Locate the cell with the specified text and output its (X, Y) center coordinate. 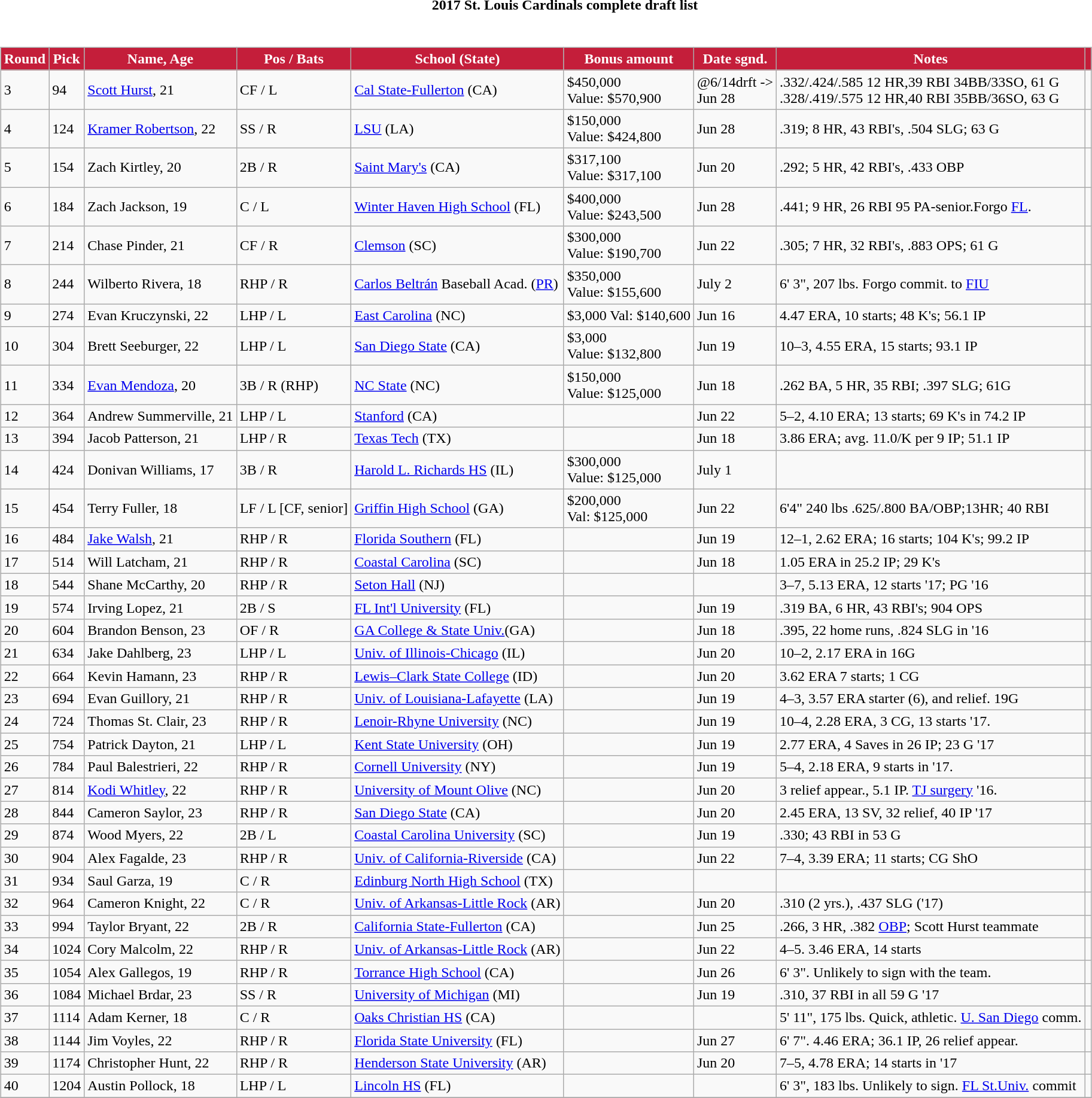
21 (25, 653)
12 (25, 416)
.319; 8 HR, 43 RBI's, .504 SLG; 63 G (930, 128)
Pos / Bats (294, 59)
12–1, 2.62 ERA; 16 starts; 104 K's; 99.2 IP (930, 539)
$300,000Value: $190,700 (628, 245)
Notes (930, 59)
Stanford (CA) (457, 416)
July 2 (735, 285)
Clemson (SC) (457, 245)
.305; 7 HR, 32 RBI's, .883 OPS; 61 G (930, 245)
20 (25, 630)
Jim Voyles, 22 (160, 1041)
Jun 16 (735, 315)
17 (25, 562)
California State-Fullerton (CA) (457, 926)
14 (25, 469)
Andrew Summerville, 21 (160, 416)
$400,000 Value: $243,500 (628, 206)
.332/.424/.585 12 HR,39 RBI 34BB/33SO, 61 G.328/.419/.575 12 HR,40 RBI 35BB/36SO, 63 G (930, 90)
814 (67, 790)
724 (67, 722)
Torrance High School (CA) (457, 972)
Alex Fagalde, 23 (160, 858)
$450,000 Value: $570,900 (628, 90)
2B / S (294, 607)
LF / L [CF, senior] (294, 509)
424 (67, 469)
18 (25, 585)
Evan Mendoza, 20 (160, 385)
514 (67, 562)
Cal State-Fullerton (CA) (457, 90)
874 (67, 835)
Jacob Patterson, 21 (160, 439)
994 (67, 926)
$3,000 Val: $140,600 (628, 315)
6 (25, 206)
@6/14drft ->Jun 28 (735, 90)
154 (67, 168)
2B / L (294, 835)
Coastal Carolina (SC) (457, 562)
.330; 43 RBI in 53 G (930, 835)
25 (25, 744)
3B / R (RHP) (294, 385)
3–7, 5.13 ERA, 12 starts '17; PG '16 (930, 585)
6' 7". 4.46 ERA; 36.1 IP, 26 relief appear. (930, 1041)
Griffin High School (GA) (457, 509)
19 (25, 607)
11 (25, 385)
33 (25, 926)
Irving Lopez, 21 (160, 607)
Scott Hurst, 21 (160, 90)
334 (67, 385)
Oaks Christian HS (CA) (457, 1017)
Austin Pollock, 18 (160, 1086)
Saul Garza, 19 (160, 881)
Evan Guillory, 21 (160, 699)
10–2, 2.17 ERA in 16G (930, 653)
University of Michigan (MI) (457, 994)
Seton Hall (NJ) (457, 585)
.310 (2 yrs.), .437 SLG ('17) (930, 904)
Winter Haven High School (FL) (457, 206)
34 (25, 949)
Wilberto Rivera, 18 (160, 285)
Pick (67, 59)
664 (67, 676)
Shane McCarthy, 20 (160, 585)
Christopher Hunt, 22 (160, 1063)
Kodi Whitley, 22 (160, 790)
Bonus amount (628, 59)
454 (67, 509)
694 (67, 699)
1084 (67, 994)
$350,000Value: $155,600 (628, 285)
Paul Balestrieri, 22 (160, 767)
4.47 ERA, 10 starts; 48 K's; 56.1 IP (930, 315)
10 (25, 346)
214 (67, 245)
Lewis–Clark State College (ID) (457, 676)
CF / L (294, 90)
Round (25, 59)
2.45 ERA, 13 SV, 32 relief, 40 IP '17 (930, 813)
29 (25, 835)
Coastal Carolina University (SC) (457, 835)
3 (25, 90)
Cameron Knight, 22 (160, 904)
5' 11", 175 lbs. Quick, athletic. U. San Diego comm. (930, 1017)
37 (25, 1017)
Lincoln HS (FL) (457, 1086)
6' 3", 207 lbs. Forgo commit. to FIU (930, 285)
7 (25, 245)
4 (25, 128)
604 (67, 630)
OF / R (294, 630)
Patrick Dayton, 21 (160, 744)
Evan Kruczynski, 22 (160, 315)
1024 (67, 949)
University of Mount Olive (NC) (457, 790)
Michael Brdar, 23 (160, 994)
Univ. of Illinois-Chicago (IL) (457, 653)
1144 (67, 1041)
Zach Kirtley, 20 (160, 168)
C / L (294, 206)
964 (67, 904)
274 (67, 315)
27 (25, 790)
2.77 ERA, 4 Saves in 26 IP; 23 G '17 (930, 744)
Taylor Bryant, 22 (160, 926)
6' 3", 183 lbs. Unlikely to sign. FL St.Univ. commit (930, 1086)
15 (25, 509)
244 (67, 285)
6'4" 240 lbs .625/.800 BA/OBP;13HR; 40 RBI (930, 509)
3.62 ERA 7 starts; 1 CG (930, 676)
NC State (NC) (457, 385)
1054 (67, 972)
4–5. 3.46 ERA, 14 starts (930, 949)
.441; 9 HR, 26 RBI 95 PA-senior.Forgo FL. (930, 206)
10–3, 4.55 ERA, 15 starts; 93.1 IP (930, 346)
Thomas St. Clair, 23 (160, 722)
Alex Gallegos, 19 (160, 972)
4–3, 3.57 ERA starter (6), and relief. 19G (930, 699)
Saint Mary's (CA) (457, 168)
Wood Myers, 22 (160, 835)
Edinburg North High School (TX) (457, 881)
.319 BA, 6 HR, 43 RBI's; 904 OPS (930, 607)
$150,000 Value: $424,800 (628, 128)
26 (25, 767)
Carlos Beltrán Baseball Acad. (PR) (457, 285)
9 (25, 315)
38 (25, 1041)
22 (25, 676)
.262 BA, 5 HR, 35 RBI; .397 SLG; 61G (930, 385)
304 (67, 346)
GA College & State Univ.(GA) (457, 630)
Zach Jackson, 19 (160, 206)
1174 (67, 1063)
754 (67, 744)
Kramer Robertson, 22 (160, 128)
Florida Southern (FL) (457, 539)
24 (25, 722)
Harold L. Richards HS (IL) (457, 469)
634 (67, 653)
1114 (67, 1017)
1204 (67, 1086)
23 (25, 699)
.292; 5 HR, 42 RBI's, .433 OBP (930, 168)
5–4, 2.18 ERA, 9 starts in '17. (930, 767)
32 (25, 904)
31 (25, 881)
3 relief appear., 5.1 IP. TJ surgery '16. (930, 790)
.395, 22 home runs, .824 SLG in '16 (930, 630)
36 (25, 994)
Brandon Benson, 23 (160, 630)
30 (25, 858)
934 (67, 881)
7–5, 4.78 ERA; 14 starts in '17 (930, 1063)
Kent State University (OH) (457, 744)
Date sgnd. (735, 59)
Cory Malcolm, 22 (160, 949)
5–2, 4.10 ERA; 13 starts; 69 K's in 74.2 IP (930, 416)
Jake Walsh, 21 (160, 539)
School (State) (457, 59)
7–4, 3.39 ERA; 11 starts; CG ShO (930, 858)
13 (25, 439)
10–4, 2.28 ERA, 3 CG, 13 starts '17. (930, 722)
$3,000Value: $132,800 (628, 346)
904 (67, 858)
Brett Seeburger, 22 (160, 346)
Texas Tech (TX) (457, 439)
39 (25, 1063)
Cornell University (NY) (457, 767)
Jun 27 (735, 1041)
484 (67, 539)
Kevin Hamann, 23 (160, 676)
3B / R (294, 469)
LHP / R (294, 439)
Univ. of California-Riverside (CA) (457, 858)
3.86 ERA; avg. 11.0/K per 9 IP; 51.1 IP (930, 439)
Jun 25 (735, 926)
35 (25, 972)
394 (67, 439)
844 (67, 813)
FL Int'l University (FL) (457, 607)
94 (67, 90)
Lenoir-Rhyne University (NC) (457, 722)
6' 3". Unlikely to sign with the team. (930, 972)
574 (67, 607)
Donivan Williams, 17 (160, 469)
184 (67, 206)
East Carolina (NC) (457, 315)
CF / R (294, 245)
Will Latcham, 21 (160, 562)
Terry Fuller, 18 (160, 509)
July 1 (735, 469)
$317,100 Value: $317,100 (628, 168)
364 (67, 416)
1.05 ERA in 25.2 IP; 29 K's (930, 562)
Florida State University (FL) (457, 1041)
Henderson State University (AR) (457, 1063)
8 (25, 285)
28 (25, 813)
$150,000Value: $125,000 (628, 385)
$300,000Value: $125,000 (628, 469)
Univ. of Louisiana-Lafayette (LA) (457, 699)
Adam Kerner, 18 (160, 1017)
Name, Age (160, 59)
40 (25, 1086)
.310, 37 RBI in all 59 G '17 (930, 994)
$200,000Val: $125,000 (628, 509)
.266, 3 HR, .382 OBP; Scott Hurst teammate (930, 926)
124 (67, 128)
Jun 26 (735, 972)
Jake Dahlberg, 23 (160, 653)
544 (67, 585)
LSU (LA) (457, 128)
5 (25, 168)
784 (67, 767)
Cameron Saylor, 23 (160, 813)
Chase Pinder, 21 (160, 245)
16 (25, 539)
